Return [X, Y] of the center of cell containing provided text 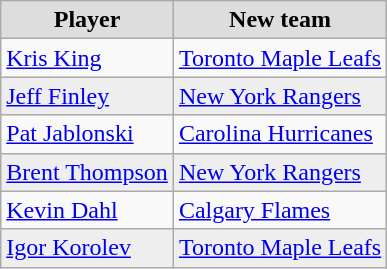
Kris King [88, 58]
Pat Jablonski [88, 134]
Carolina Hurricanes [280, 134]
Igor Korolev [88, 248]
Brent Thompson [88, 172]
New team [280, 20]
Jeff Finley [88, 96]
Calgary Flames [280, 210]
Kevin Dahl [88, 210]
Player [88, 20]
